Find where the given text appears and provide that cell's center as [x, y] coordinate. 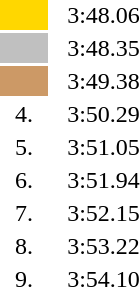
8. [24, 246]
6. [24, 180]
5. [24, 147]
7. [24, 213]
4. [24, 114]
